For the text-containing cell, return its midpoint in [x, y] coordinate format. 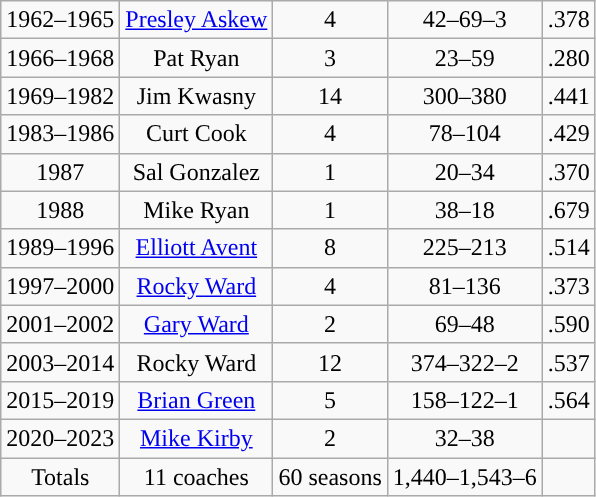
42–69–3 [464, 20]
Gary Ward [196, 324]
1997–2000 [60, 286]
Jim Kwasny [196, 96]
2020–2023 [60, 438]
2003–2014 [60, 362]
Pat Ryan [196, 58]
23–59 [464, 58]
1983–1986 [60, 134]
3 [330, 58]
5 [330, 400]
.373 [568, 286]
1989–1996 [60, 248]
.280 [568, 58]
.378 [568, 20]
.679 [568, 210]
1969–1982 [60, 96]
225–213 [464, 248]
1966–1968 [60, 58]
32–38 [464, 438]
11 coaches [196, 477]
78–104 [464, 134]
81–136 [464, 286]
.537 [568, 362]
Elliott Avent [196, 248]
Curt Cook [196, 134]
300–380 [464, 96]
.590 [568, 324]
Brian Green [196, 400]
60 seasons [330, 477]
Mike Ryan [196, 210]
1988 [60, 210]
1962–1965 [60, 20]
.370 [568, 172]
1,440–1,543–6 [464, 477]
Presley Askew [196, 20]
Sal Gonzalez [196, 172]
1987 [60, 172]
Mike Kirby [196, 438]
Totals [60, 477]
2015–2019 [60, 400]
38–18 [464, 210]
.514 [568, 248]
14 [330, 96]
69–48 [464, 324]
.429 [568, 134]
8 [330, 248]
20–34 [464, 172]
.441 [568, 96]
2001–2002 [60, 324]
374–322–2 [464, 362]
.564 [568, 400]
158–122–1 [464, 400]
12 [330, 362]
